Extract the [x, y] coordinate from the center of the cell holding the provided text.  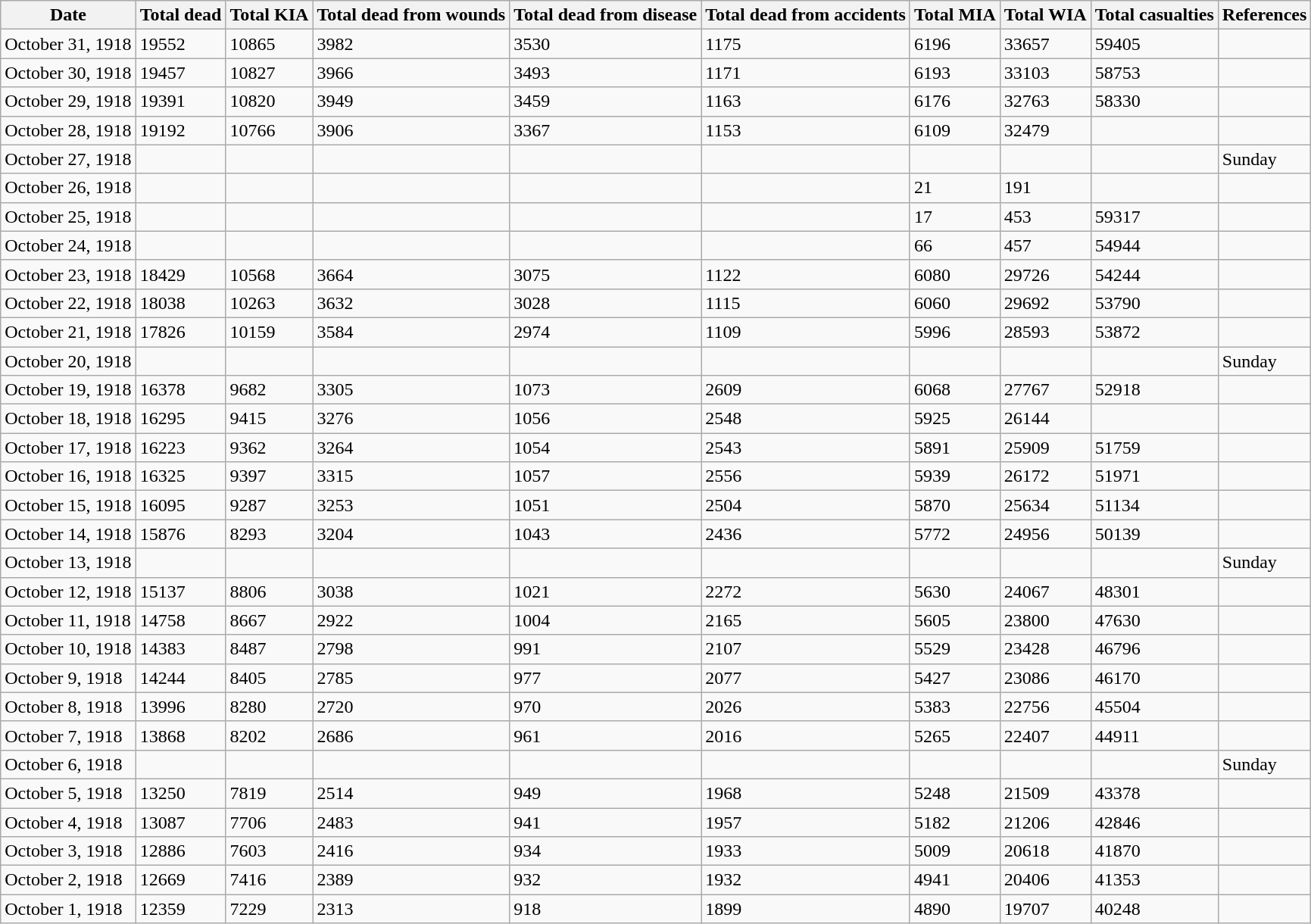
5870 [954, 505]
5265 [954, 735]
53790 [1154, 303]
7819 [270, 793]
5630 [954, 592]
4941 [954, 880]
1054 [606, 448]
10766 [270, 130]
October 11, 1918 [68, 620]
16295 [180, 419]
16325 [180, 476]
18429 [180, 274]
October 17, 1918 [68, 448]
4890 [954, 909]
13087 [180, 822]
24067 [1045, 592]
33103 [1045, 73]
10568 [270, 274]
15876 [180, 534]
46796 [1154, 649]
1171 [806, 73]
6060 [954, 303]
10820 [270, 101]
44911 [1154, 735]
6196 [954, 44]
October 28, 1918 [68, 130]
48301 [1154, 592]
References [1265, 15]
2436 [806, 534]
2609 [806, 390]
26172 [1045, 476]
2107 [806, 649]
1153 [806, 130]
457 [1045, 245]
7603 [270, 851]
23800 [1045, 620]
14383 [180, 649]
6176 [954, 101]
21206 [1045, 822]
33657 [1045, 44]
19391 [180, 101]
9397 [270, 476]
191 [1045, 188]
10827 [270, 73]
47630 [1154, 620]
3632 [411, 303]
12669 [180, 880]
1932 [806, 880]
5529 [954, 649]
9287 [270, 505]
1175 [806, 44]
3493 [606, 73]
45504 [1154, 707]
3305 [411, 390]
3038 [411, 592]
3367 [606, 130]
32479 [1045, 130]
5605 [954, 620]
3949 [411, 101]
October 7, 1918 [68, 735]
7229 [270, 909]
1051 [606, 505]
949 [606, 793]
October 3, 1918 [68, 851]
October 18, 1918 [68, 419]
40248 [1154, 909]
2313 [411, 909]
52918 [1154, 390]
17826 [180, 332]
October 15, 1918 [68, 505]
41353 [1154, 880]
1021 [606, 592]
19192 [180, 130]
10159 [270, 332]
22756 [1045, 707]
23428 [1045, 649]
46170 [1154, 678]
3264 [411, 448]
66 [954, 245]
October 30, 1918 [68, 73]
8667 [270, 620]
1004 [606, 620]
October 14, 1918 [68, 534]
10263 [270, 303]
961 [606, 735]
October 6, 1918 [68, 764]
21509 [1045, 793]
2543 [806, 448]
5182 [954, 822]
October 21, 1918 [68, 332]
1163 [806, 101]
3966 [411, 73]
23086 [1045, 678]
54244 [1154, 274]
970 [606, 707]
2389 [411, 880]
October 26, 1918 [68, 188]
October 10, 1918 [68, 649]
14244 [180, 678]
5772 [954, 534]
October 1, 1918 [68, 909]
5248 [954, 793]
13250 [180, 793]
7416 [270, 880]
2798 [411, 649]
1899 [806, 909]
934 [606, 851]
16223 [180, 448]
12886 [180, 851]
2514 [411, 793]
2548 [806, 419]
453 [1045, 217]
8806 [270, 592]
3459 [606, 101]
3664 [411, 274]
2785 [411, 678]
8280 [270, 707]
932 [606, 880]
2272 [806, 592]
3906 [411, 130]
5925 [954, 419]
59317 [1154, 217]
10865 [270, 44]
53872 [1154, 332]
6080 [954, 274]
24956 [1045, 534]
1056 [606, 419]
19552 [180, 44]
2504 [806, 505]
2077 [806, 678]
918 [606, 909]
8202 [270, 735]
43378 [1154, 793]
1057 [606, 476]
19707 [1045, 909]
6109 [954, 130]
Total MIA [954, 15]
1115 [806, 303]
1957 [806, 822]
5891 [954, 448]
41870 [1154, 851]
16095 [180, 505]
1933 [806, 851]
3075 [606, 274]
Total dead from accidents [806, 15]
3204 [411, 534]
1968 [806, 793]
7706 [270, 822]
19457 [180, 73]
51134 [1154, 505]
October 20, 1918 [68, 361]
18038 [180, 303]
3530 [606, 44]
12359 [180, 909]
9682 [270, 390]
50139 [1154, 534]
941 [606, 822]
25634 [1045, 505]
20406 [1045, 880]
991 [606, 649]
2974 [606, 332]
October 19, 1918 [68, 390]
October 27, 1918 [68, 159]
13996 [180, 707]
15137 [180, 592]
20618 [1045, 851]
3315 [411, 476]
13868 [180, 735]
Date [68, 15]
Total dead from disease [606, 15]
October 25, 1918 [68, 217]
5939 [954, 476]
October 2, 1918 [68, 880]
2686 [411, 735]
58753 [1154, 73]
6193 [954, 73]
2416 [411, 851]
1109 [806, 332]
October 4, 1918 [68, 822]
5383 [954, 707]
October 5, 1918 [68, 793]
October 8, 1918 [68, 707]
3982 [411, 44]
8293 [270, 534]
2720 [411, 707]
2556 [806, 476]
27767 [1045, 390]
29692 [1045, 303]
1122 [806, 274]
59405 [1154, 44]
32763 [1045, 101]
October 23, 1918 [68, 274]
October 31, 1918 [68, 44]
Total dead [180, 15]
Total WIA [1045, 15]
3253 [411, 505]
29726 [1045, 274]
October 9, 1918 [68, 678]
977 [606, 678]
Total casualties [1154, 15]
2922 [411, 620]
51971 [1154, 476]
5009 [954, 851]
9415 [270, 419]
54944 [1154, 245]
3276 [411, 419]
25909 [1045, 448]
2016 [806, 735]
3584 [411, 332]
16378 [180, 390]
3028 [606, 303]
October 16, 1918 [68, 476]
October 22, 1918 [68, 303]
26144 [1045, 419]
28593 [1045, 332]
1043 [606, 534]
5996 [954, 332]
Total KIA [270, 15]
Total dead from wounds [411, 15]
58330 [1154, 101]
6068 [954, 390]
51759 [1154, 448]
17 [954, 217]
2483 [411, 822]
8405 [270, 678]
21 [954, 188]
14758 [180, 620]
1073 [606, 390]
October 12, 1918 [68, 592]
2165 [806, 620]
October 29, 1918 [68, 101]
42846 [1154, 822]
October 24, 1918 [68, 245]
9362 [270, 448]
October 13, 1918 [68, 563]
22407 [1045, 735]
5427 [954, 678]
2026 [806, 707]
8487 [270, 649]
